Capture the cell that displays the provided text and extract its (X, Y) central coordinate. 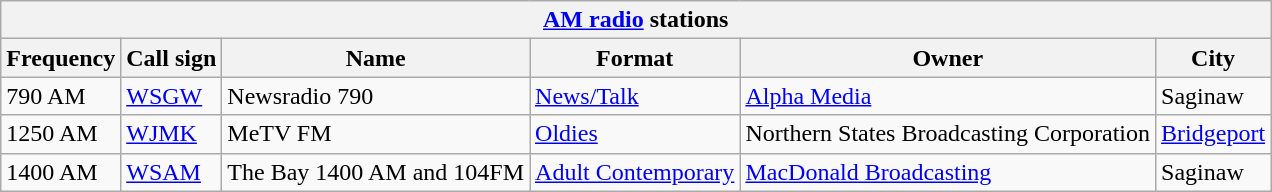
WSGW (172, 96)
Call sign (172, 58)
WJMK (172, 134)
Northern States Broadcasting Corporation (948, 134)
1400 AM (61, 172)
WSAM (172, 172)
Owner (948, 58)
News/Talk (635, 96)
Adult Contemporary (635, 172)
Name (376, 58)
Newsradio 790 (376, 96)
790 AM (61, 96)
City (1214, 58)
The Bay 1400 AM and 104FM (376, 172)
Oldies (635, 134)
Alpha Media (948, 96)
MeTV FM (376, 134)
Frequency (61, 58)
AM radio stations (636, 20)
MacDonald Broadcasting (948, 172)
Bridgeport (1214, 134)
1250 AM (61, 134)
Format (635, 58)
